Capture the cell that displays the provided text and extract its (x, y) central coordinate. 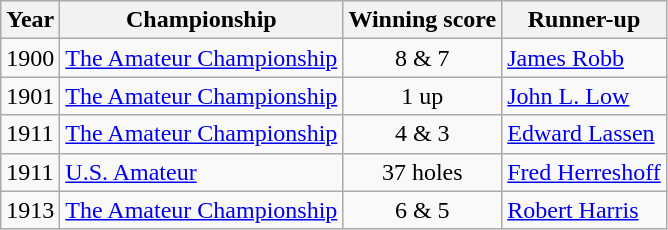
37 holes (422, 172)
1900 (30, 58)
Winning score (422, 20)
Robert Harris (584, 210)
Year (30, 20)
Championship (202, 20)
8 & 7 (422, 58)
John L. Low (584, 96)
Fred Herreshoff (584, 172)
1 up (422, 96)
James Robb (584, 58)
Edward Lassen (584, 134)
4 & 3 (422, 134)
U.S. Amateur (202, 172)
6 & 5 (422, 210)
1901 (30, 96)
Runner-up (584, 20)
1913 (30, 210)
